Provide the [X, Y] coordinate of the cell's center where the given text is located.  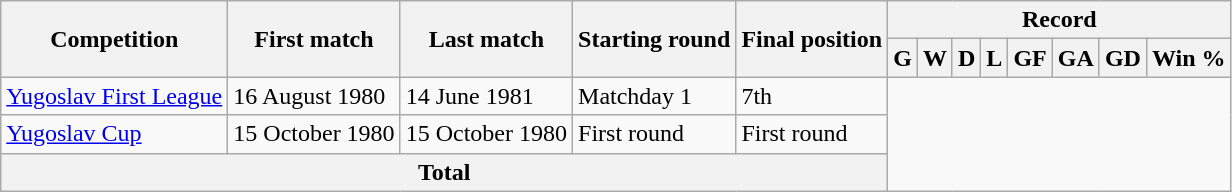
L [994, 58]
Matchday 1 [654, 96]
Yugoslav Cup [114, 134]
Win % [1188, 58]
Record [1060, 20]
Last match [486, 39]
Final position [812, 39]
GD [1122, 58]
First match [314, 39]
W [934, 58]
7th [812, 96]
16 August 1980 [314, 96]
14 June 1981 [486, 96]
Total [444, 172]
Starting round [654, 39]
D [966, 58]
G [903, 58]
GA [1076, 58]
Competition [114, 39]
GF [1030, 58]
Yugoslav First League [114, 96]
